Extract the [X, Y] coordinate from the center of the cell holding the provided text.  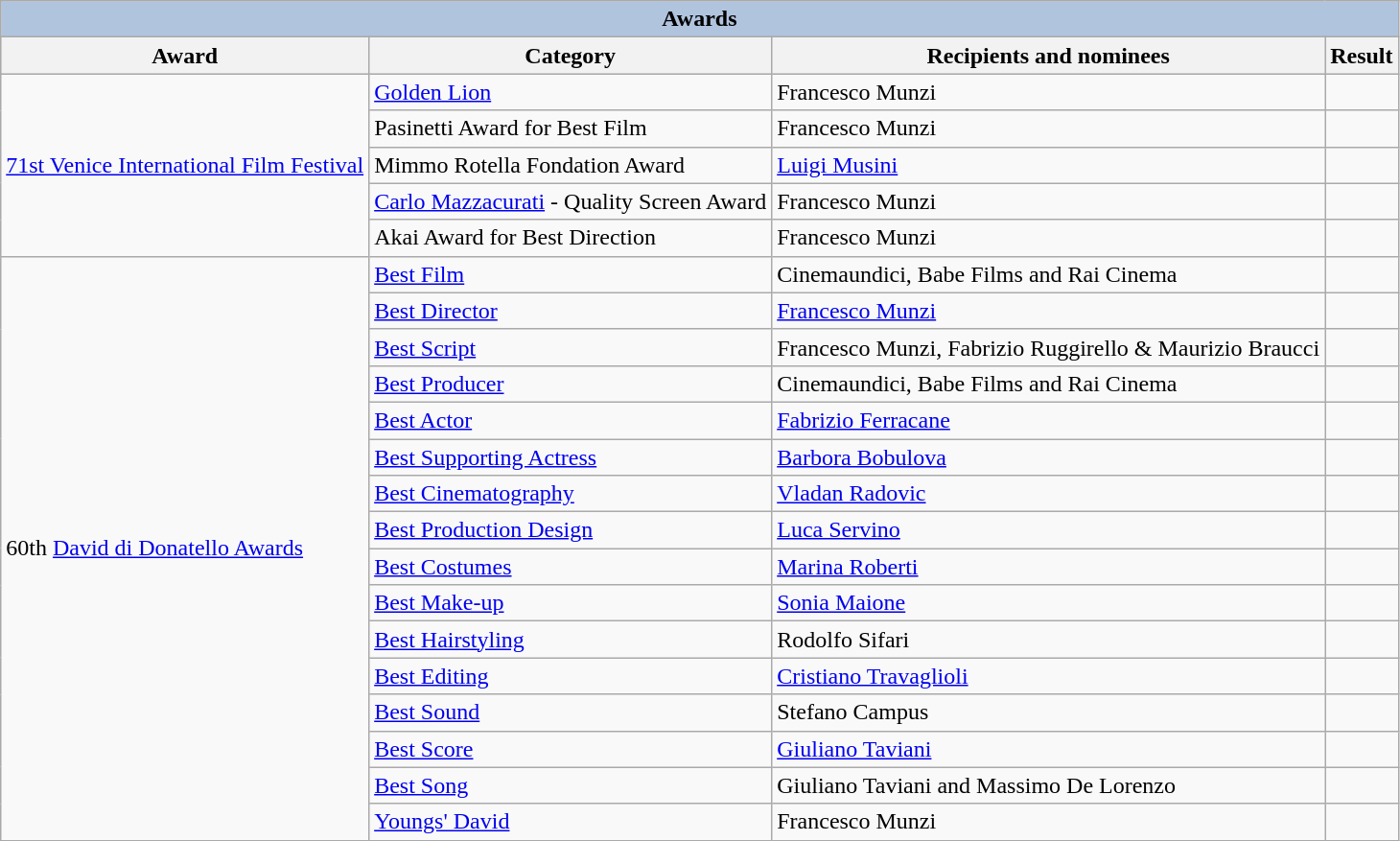
Best Actor [571, 420]
Giuliano Taviani and Massimo De Lorenzo [1049, 785]
Carlo Mazzacurati - Quality Screen Award [571, 201]
Pasinetti Award for Best Film [571, 128]
Giuliano Taviani [1049, 749]
Best Make-up [571, 603]
Sonia Maione [1049, 603]
Award [185, 56]
Best Director [571, 311]
Best Film [571, 274]
Awards [700, 19]
Fabrizio Ferracane [1049, 420]
60th David di Donatello Awards [185, 549]
Best Script [571, 347]
Mimmo Rotella Fondation Award [571, 165]
Best Costumes [571, 567]
Best Song [571, 785]
Vladan Radovic [1049, 494]
Stefano Campus [1049, 713]
Luigi Musini [1049, 165]
Best Supporting Actress [571, 457]
Category [571, 56]
Akai Award for Best Direction [571, 238]
Best Hairstyling [571, 640]
Francesco Munzi, Fabrizio Ruggirello & Maurizio Braucci [1049, 347]
Best Producer [571, 384]
Youngs' David [571, 822]
Golden Lion [571, 92]
Rodolfo Sifari [1049, 640]
Best Sound [571, 713]
Result [1362, 56]
Best Production Design [571, 530]
Marina Roberti [1049, 567]
Luca Servino [1049, 530]
Best Editing [571, 676]
Barbora Bobulova [1049, 457]
Cristiano Travaglioli [1049, 676]
71st Venice International Film Festival [185, 165]
Best Cinematography [571, 494]
Recipients and nominees [1049, 56]
Best Score [571, 749]
